Find where the given text appears and provide that cell's center as [X, Y] coordinate. 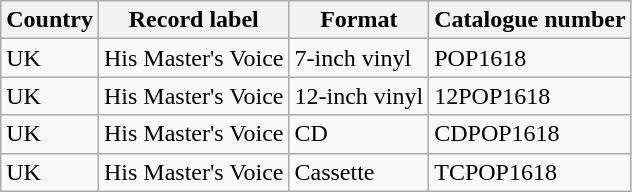
Country [50, 20]
12POP1618 [530, 96]
TCPOP1618 [530, 172]
12-inch vinyl [359, 96]
Cassette [359, 172]
Format [359, 20]
7-inch vinyl [359, 58]
POP1618 [530, 58]
CDPOP1618 [530, 134]
Record label [193, 20]
Catalogue number [530, 20]
CD [359, 134]
